Determine the (x, y) coordinate at the center of the cell enclosing the given text.  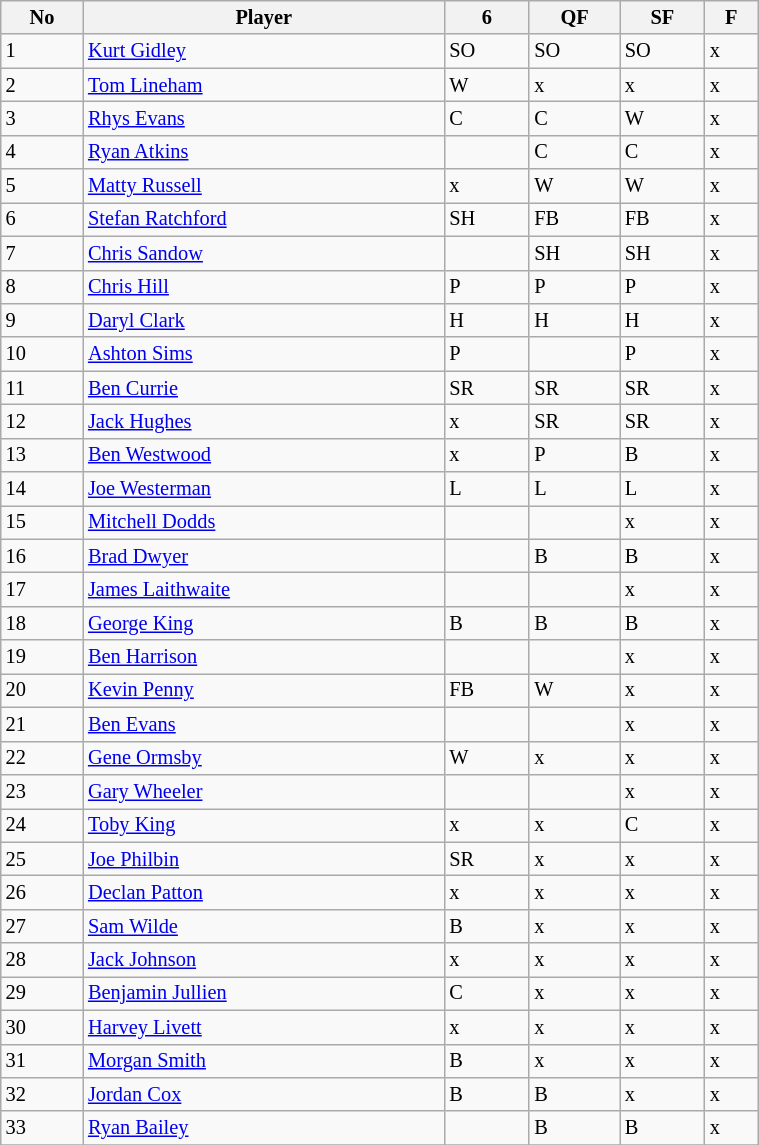
7 (42, 253)
29 (42, 993)
10 (42, 354)
Sam Wilde (264, 926)
25 (42, 859)
22 (42, 758)
19 (42, 657)
Harvey Livett (264, 1027)
Joe Philbin (264, 859)
1 (42, 51)
Jordan Cox (264, 1094)
11 (42, 388)
QF (574, 17)
18 (42, 623)
30 (42, 1027)
Toby King (264, 825)
Kevin Penny (264, 690)
Player (264, 17)
Morgan Smith (264, 1061)
20 (42, 690)
2 (42, 85)
Daryl Clark (264, 320)
Benjamin Jullien (264, 993)
31 (42, 1061)
James Laithwaite (264, 589)
14 (42, 489)
Ben Westwood (264, 455)
Tom Lineham (264, 85)
27 (42, 926)
8 (42, 287)
Chris Sandow (264, 253)
5 (42, 186)
Mitchell Dodds (264, 522)
Ryan Bailey (264, 1128)
Ben Evans (264, 724)
Jack Hughes (264, 421)
33 (42, 1128)
Joe Westerman (264, 489)
Ben Currie (264, 388)
32 (42, 1094)
Matty Russell (264, 186)
No (42, 17)
Brad Dwyer (264, 556)
12 (42, 421)
Jack Johnson (264, 960)
Declan Patton (264, 892)
23 (42, 791)
Gene Ormsby (264, 758)
Chris Hill (264, 287)
17 (42, 589)
Rhys Evans (264, 118)
16 (42, 556)
4 (42, 152)
George King (264, 623)
Ryan Atkins (264, 152)
26 (42, 892)
Gary Wheeler (264, 791)
3 (42, 118)
SF (662, 17)
Ben Harrison (264, 657)
28 (42, 960)
Ashton Sims (264, 354)
9 (42, 320)
F (732, 17)
21 (42, 724)
13 (42, 455)
15 (42, 522)
Stefan Ratchford (264, 219)
Kurt Gidley (264, 51)
24 (42, 825)
